Locate the cell with the specified text and output its [X, Y] center coordinate. 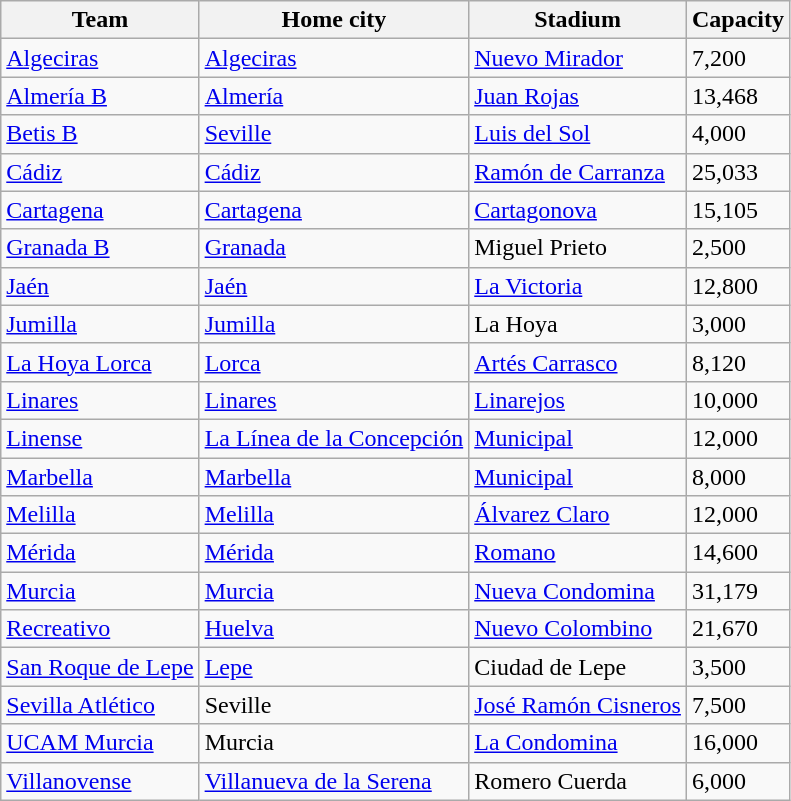
Linense [100, 438]
Juan Rojas [578, 96]
15,105 [738, 210]
La Hoya [578, 324]
Lorca [334, 362]
Home city [334, 20]
Romano [578, 553]
Miguel Prieto [578, 248]
12,800 [738, 286]
Cartagonova [578, 210]
Linarejos [578, 400]
Villanovense [100, 781]
Granada B [100, 248]
Romero Cuerda [578, 781]
8,120 [738, 362]
25,033 [738, 172]
6,000 [738, 781]
José Ramón Cisneros [578, 705]
14,600 [738, 553]
Luis del Sol [578, 134]
Artés Carrasco [578, 362]
Lepe [334, 667]
Almería [334, 96]
La Línea de la Concepción [334, 438]
Team [100, 20]
4,000 [738, 134]
16,000 [738, 743]
La Condomina [578, 743]
Álvarez Claro [578, 515]
Stadium [578, 20]
Sevilla Atlético [100, 705]
8,000 [738, 477]
2,500 [738, 248]
La Victoria [578, 286]
Nueva Condomina [578, 591]
Ramón de Carranza [578, 172]
13,468 [738, 96]
Capacity [738, 20]
Granada [334, 248]
Huelva [334, 629]
10,000 [738, 400]
Ciudad de Lepe [578, 667]
Betis B [100, 134]
San Roque de Lepe [100, 667]
Nuevo Mirador [578, 58]
31,179 [738, 591]
3,000 [738, 324]
Villanueva de la Serena [334, 781]
Recreativo [100, 629]
Nuevo Colombino [578, 629]
3,500 [738, 667]
7,200 [738, 58]
21,670 [738, 629]
7,500 [738, 705]
Almería B [100, 96]
La Hoya Lorca [100, 362]
UCAM Murcia [100, 743]
